Determine the (x, y) coordinate at the center of the cell enclosing the given text.  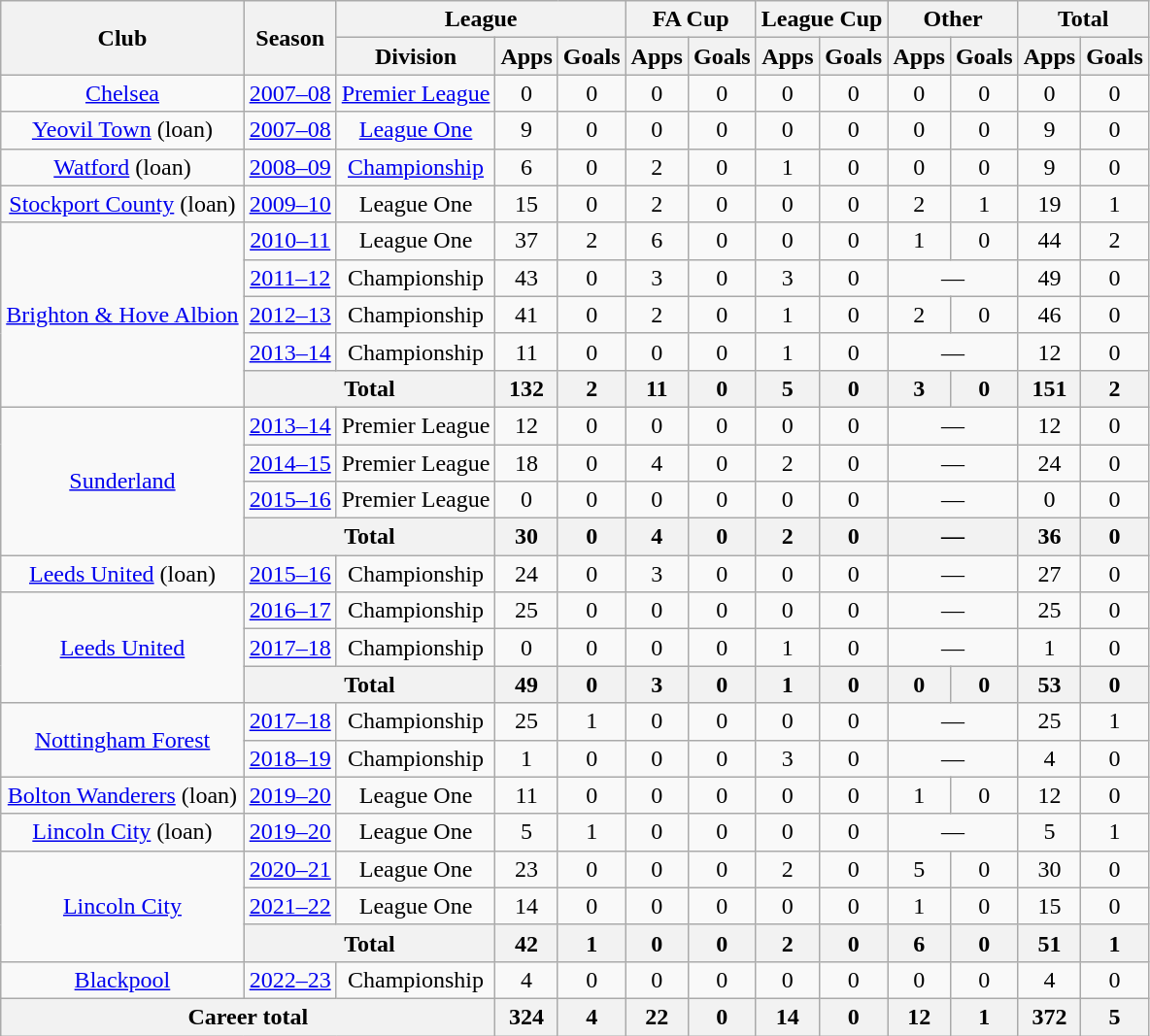
2010–11 (289, 241)
League Cup (822, 19)
Division (416, 56)
51 (1049, 943)
FA Cup (691, 19)
18 (526, 463)
41 (526, 315)
Yeovil Town (loan) (122, 130)
2021–22 (289, 906)
Other (953, 19)
Lincoln City (loan) (122, 832)
44 (1049, 241)
Leeds United (loan) (122, 574)
42 (526, 943)
2012–13 (289, 315)
37 (526, 241)
Club (122, 38)
Watford (loan) (122, 167)
Stockport County (loan) (122, 204)
2008–09 (289, 167)
151 (1049, 388)
19 (1049, 204)
Leeds United (122, 648)
324 (526, 1017)
2009–10 (289, 204)
2014–15 (289, 463)
2016–17 (289, 611)
43 (526, 278)
2022–23 (289, 980)
22 (657, 1017)
2020–21 (289, 869)
Bolton Wanderers (loan) (122, 795)
Season (289, 38)
Blackpool (122, 980)
Chelsea (122, 93)
Lincoln City (122, 906)
Brighton & Hove Albion (122, 315)
2011–12 (289, 278)
27 (1049, 574)
132 (526, 388)
2018–19 (289, 758)
46 (1049, 315)
23 (526, 869)
372 (1049, 1017)
53 (1049, 685)
League (481, 19)
Sunderland (122, 481)
36 (1049, 537)
Career total (249, 1017)
Nottingham Forest (122, 740)
